Pinpoint the cell where the given text exists, returning its [X, Y] midpoint coordinate. 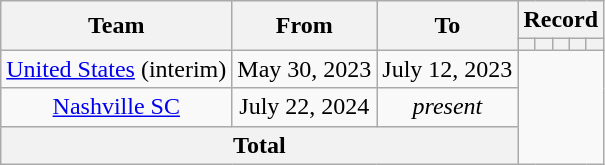
United States (interim) [116, 69]
Team [116, 26]
From [304, 26]
Record [561, 20]
Total [260, 145]
July 22, 2024 [304, 107]
May 30, 2023 [304, 69]
Nashville SC [116, 107]
July 12, 2023 [448, 69]
present [448, 107]
To [448, 26]
